Search for the cell housing the specified text and yield its [X, Y] center coordinate. 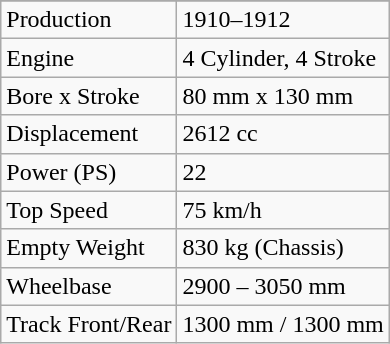
Power (PS) [89, 172]
1300 mm / 1300 mm [283, 324]
Production [89, 20]
Engine [89, 58]
75 km/h [283, 210]
22 [283, 172]
2612 cc [283, 134]
80 mm x 130 mm [283, 96]
830 kg (Chassis) [283, 248]
Track Front/Rear [89, 324]
Empty Weight [89, 248]
4 Cylinder, 4 Stroke [283, 58]
1910–1912 [283, 20]
Displacement [89, 134]
Wheelbase [89, 286]
Bore x Stroke [89, 96]
2900 – 3050 mm [283, 286]
Top Speed [89, 210]
